Provide the (X, Y) coordinate of the cell's center where the given text is located.  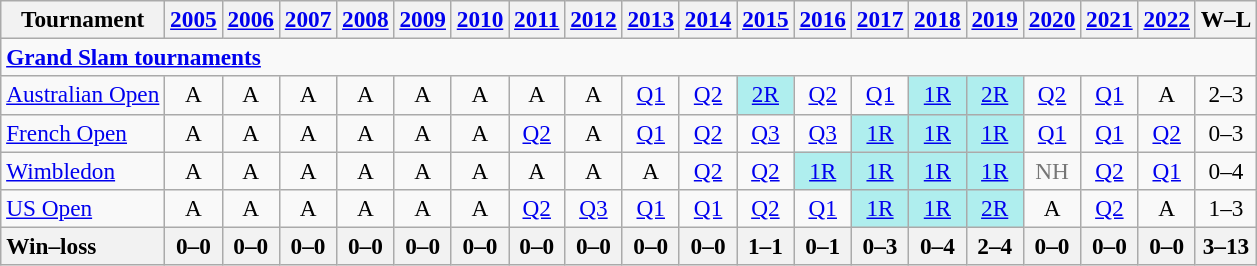
2009 (422, 19)
2014 (708, 19)
Wimbledon (83, 170)
2019 (994, 19)
2–3 (1226, 95)
2006 (250, 19)
2016 (822, 19)
2021 (1110, 19)
2022 (1166, 19)
US Open (83, 208)
2010 (480, 19)
2012 (594, 19)
Tournament (83, 19)
2018 (938, 19)
2008 (366, 19)
NH (1052, 170)
Win–loss (83, 246)
2011 (537, 19)
2005 (194, 19)
2020 (1052, 19)
2013 (650, 19)
2–4 (994, 246)
3–13 (1226, 246)
1–3 (1226, 208)
2015 (766, 19)
Grand Slam tournaments (629, 57)
Australian Open (83, 95)
W–L (1226, 19)
2017 (880, 19)
0–1 (822, 246)
French Open (83, 133)
1–1 (766, 246)
2007 (308, 19)
